Detect which cell encompasses the target text, then output its (X, Y) center coordinate. 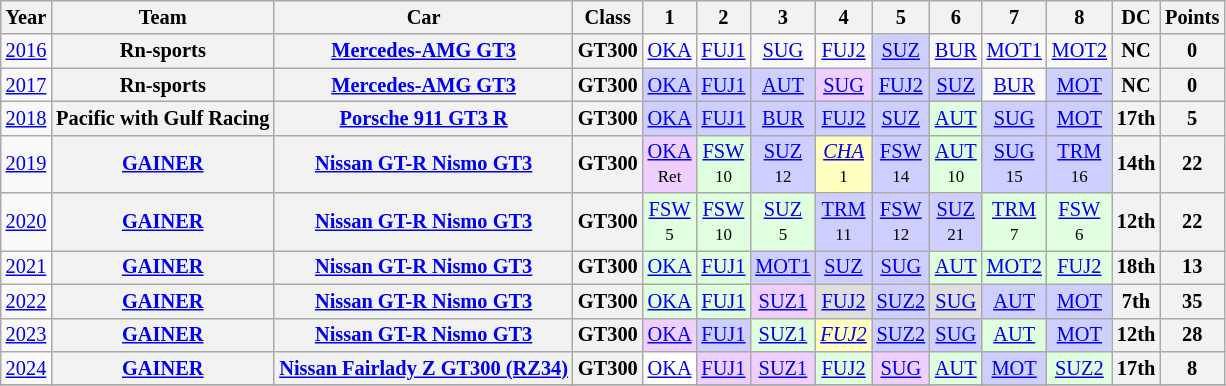
FSW14 (901, 164)
2 (723, 17)
13 (1192, 267)
TRM16 (1080, 164)
28 (1192, 335)
2017 (26, 85)
7th (1136, 301)
4 (844, 17)
2020 (26, 222)
18th (1136, 267)
Nissan Fairlady Z GT300 (RZ34) (424, 368)
2016 (26, 51)
Points (1192, 17)
SUZ21 (956, 222)
AUT10 (956, 164)
FSW12 (901, 222)
SUZ5 (782, 222)
14th (1136, 164)
35 (1192, 301)
1 (670, 17)
FSW6 (1080, 222)
6 (956, 17)
2022 (26, 301)
Porsche 911 GT3 R (424, 118)
2023 (26, 335)
Car (424, 17)
7 (1014, 17)
2018 (26, 118)
Team (162, 17)
Class (608, 17)
2019 (26, 164)
CHA1 (844, 164)
Pacific with Gulf Racing (162, 118)
SUZ12 (782, 164)
SUG15 (1014, 164)
2021 (26, 267)
Year (26, 17)
TRM7 (1014, 222)
FSW5 (670, 222)
DC (1136, 17)
3 (782, 17)
OKARet (670, 164)
2024 (26, 368)
TRM11 (844, 222)
